Identify which cell holds the provided text, then report its (x, y) central coordinate. 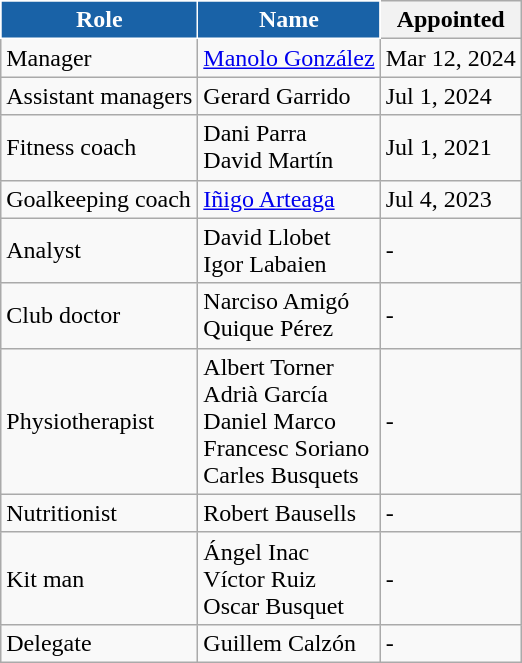
Guillem Calzón (289, 643)
Jul 4, 2023 (450, 199)
Albert Torner Adrià García Daniel Marco Francesc Soriano Carles Busquets (289, 421)
Analyst (100, 250)
Delegate (100, 643)
Robert Bausells (289, 513)
Narciso Amigó Quique Pérez (289, 316)
Iñigo Arteaga (289, 199)
Nutritionist (100, 513)
Club doctor (100, 316)
Gerard Garrido (289, 96)
Ángel Inac Víctor Ruiz Oscar Busquet (289, 578)
Manager (100, 58)
Role (100, 20)
Dani Parra David Martín (289, 148)
Appointed (450, 20)
Name (289, 20)
Jul 1, 2024 (450, 96)
Manolo González (289, 58)
Mar 12, 2024 (450, 58)
Kit man (100, 578)
Physiotherapist (100, 421)
Assistant managers (100, 96)
Fitness coach (100, 148)
Jul 1, 2021 (450, 148)
Goalkeeping coach (100, 199)
David Llobet Igor Labaien (289, 250)
